Detect which cell encompasses the target text, then output its [x, y] center coordinate. 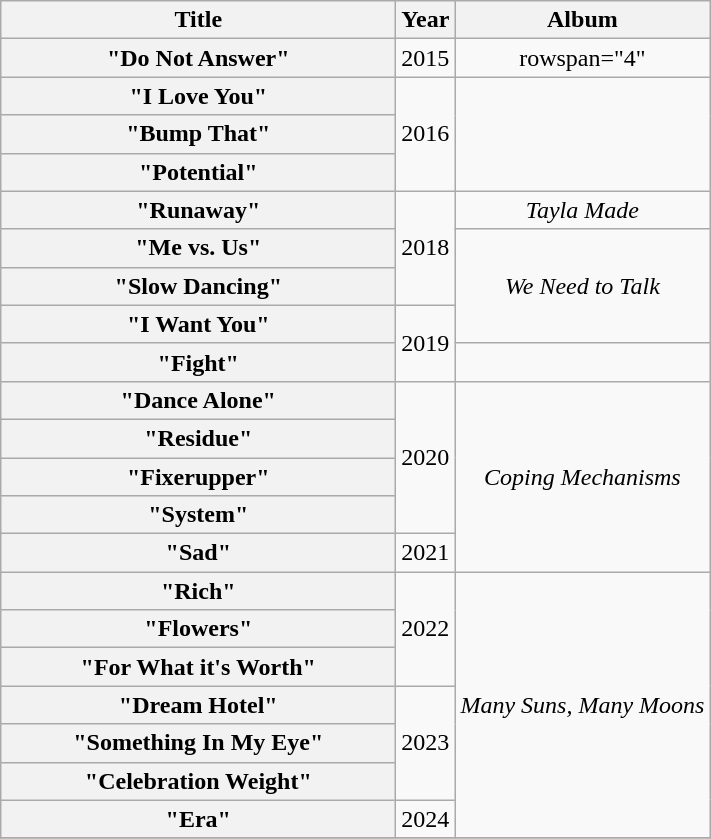
"Sad" [198, 553]
2019 [426, 343]
"Me vs. Us" [198, 248]
2024 [426, 819]
"Slow Dancing" [198, 286]
2021 [426, 553]
"Do Not Answer" [198, 58]
"I Want You" [198, 324]
2016 [426, 134]
"Fixerupper" [198, 477]
We Need to Talk [582, 286]
"Something In My Eye" [198, 743]
rowspan="4" [582, 58]
"Celebration Weight" [198, 781]
"Bump That" [198, 134]
"Dream Hotel" [198, 705]
Title [198, 20]
2020 [426, 457]
2018 [426, 248]
"Dance Alone" [198, 400]
"Rich" [198, 591]
2023 [426, 743]
Coping Mechanisms [582, 476]
"Potential" [198, 172]
"Flowers" [198, 629]
"Era" [198, 819]
"Residue" [198, 438]
"I Love You" [198, 96]
"Fight" [198, 362]
2022 [426, 629]
Tayla Made [582, 210]
Year [426, 20]
2015 [426, 58]
Album [582, 20]
Many Suns, Many Moons [582, 705]
"For What it's Worth" [198, 667]
"System" [198, 515]
"Runaway" [198, 210]
